Extract the (x, y) coordinate from the center of the cell holding the provided text.  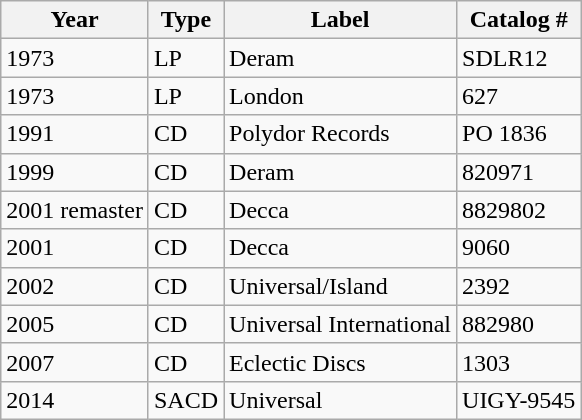
1303 (519, 362)
9060 (519, 248)
PO 1836 (519, 134)
Year (75, 20)
2005 (75, 324)
2001 remaster (75, 210)
UIGY-9545 (519, 400)
Eclectic Discs (340, 362)
2001 (75, 248)
2014 (75, 400)
2002 (75, 286)
1991 (75, 134)
2007 (75, 362)
1999 (75, 172)
SDLR12 (519, 58)
Polydor Records (340, 134)
SACD (186, 400)
627 (519, 96)
Label (340, 20)
8829802 (519, 210)
2392 (519, 286)
Type (186, 20)
882980 (519, 324)
Universal International (340, 324)
London (340, 96)
820971 (519, 172)
Universal (340, 400)
Catalog # (519, 20)
Universal/Island (340, 286)
